Pinpoint the cell where the given text exists, returning its (X, Y) midpoint coordinate. 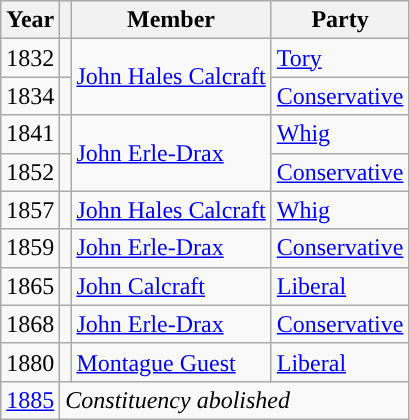
1859 (30, 248)
1885 (30, 400)
1852 (30, 172)
Member (171, 20)
1857 (30, 210)
Party (340, 20)
1832 (30, 58)
Montague Guest (171, 362)
Tory (340, 58)
John Calcraft (171, 286)
1841 (30, 134)
1880 (30, 362)
1868 (30, 324)
1834 (30, 96)
Constituency abolished (234, 400)
1865 (30, 286)
Year (30, 20)
